Determine the [X, Y] coordinate at the center of the cell enclosing the given text.  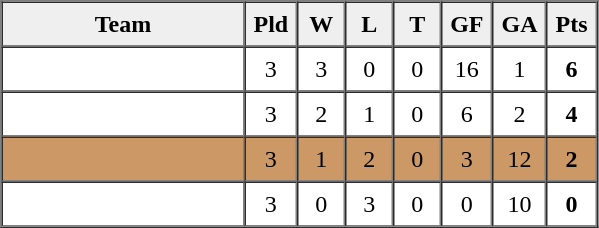
16 [466, 68]
Team [124, 24]
4 [572, 114]
W [321, 24]
GF [466, 24]
T [417, 24]
Pld [270, 24]
10 [520, 204]
GA [520, 24]
12 [520, 158]
Pts [572, 24]
L [369, 24]
